Detect which cell encompasses the target text, then output its [x, y] center coordinate. 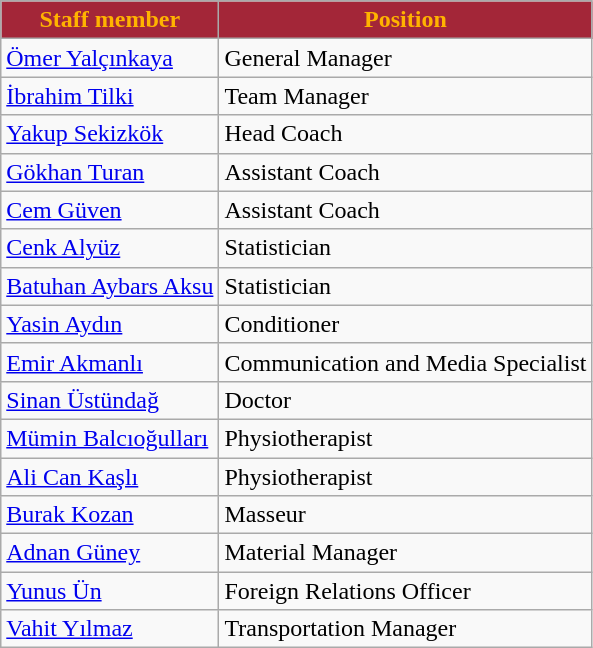
Adnan Güney [110, 553]
Communication and Media Specialist [406, 362]
Ömer Yalçınkaya [110, 58]
Cem Güven [110, 210]
Yasin Aydın [110, 324]
Doctor [406, 400]
Conditioner [406, 324]
İbrahim Tilki [110, 96]
Sinan Üstündağ [110, 400]
Vahit Yılmaz [110, 629]
Masseur [406, 515]
Emir Akmanlı [110, 362]
Yakup Sekizkök [110, 134]
Material Manager [406, 553]
Gökhan Turan [110, 172]
Cenk Alyüz [110, 248]
Position [406, 20]
General Manager [406, 58]
Mümin Balcıoğulları [110, 438]
Yunus Ün [110, 591]
Staff member [110, 20]
Batuhan Aybars Aksu [110, 286]
Foreign Relations Officer [406, 591]
Team Manager [406, 96]
Transportation Manager [406, 629]
Ali Can Kaşlı [110, 477]
Burak Kozan [110, 515]
Head Coach [406, 134]
